Extract the [x, y] coordinate from the center of the cell holding the provided text.  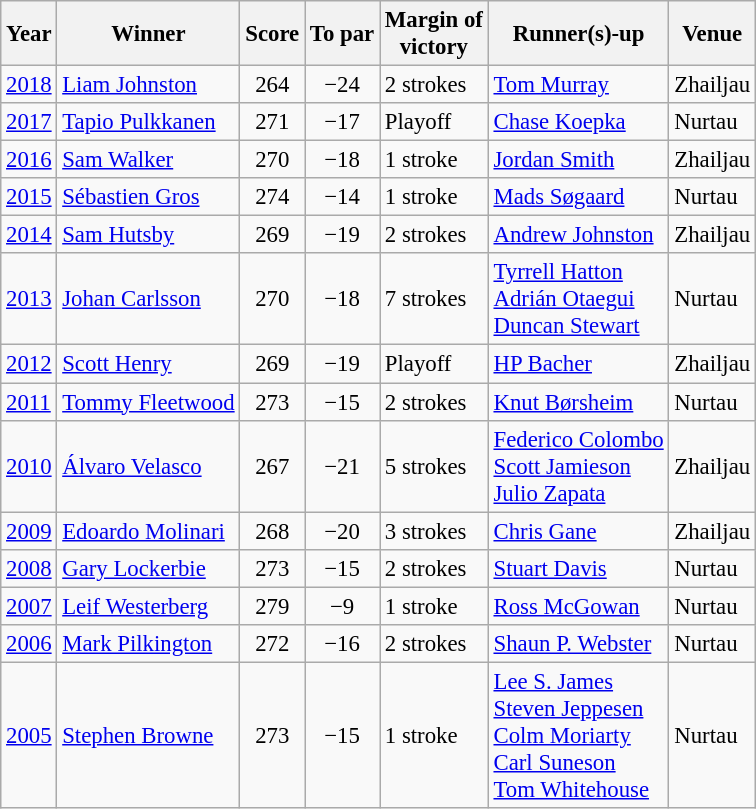
Ross McGowan [578, 606]
Sam Walker [148, 160]
Tommy Fleetwood [148, 402]
5 strokes [434, 466]
268 [272, 531]
Liam Johnston [148, 85]
Álvaro Velasco [148, 466]
Venue [712, 34]
Mads Søgaard [578, 197]
2016 [29, 160]
Scott Henry [148, 364]
271 [272, 122]
Sébastien Gros [148, 197]
264 [272, 85]
Stephen Browne [148, 735]
−14 [342, 197]
2011 [29, 402]
Chris Gane [578, 531]
2009 [29, 531]
279 [272, 606]
7 strokes [434, 300]
272 [272, 644]
−24 [342, 85]
Year [29, 34]
Tom Murray [578, 85]
2010 [29, 466]
Score [272, 34]
−20 [342, 531]
Tapio Pulkkanen [148, 122]
2017 [29, 122]
−16 [342, 644]
3 strokes [434, 531]
Edoardo Molinari [148, 531]
2014 [29, 235]
2005 [29, 735]
2018 [29, 85]
Jordan Smith [578, 160]
Runner(s)-up [578, 34]
Sam Hutsby [148, 235]
To par [342, 34]
2015 [29, 197]
Andrew Johnston [578, 235]
Lee S. James Steven Jeppesen Colm Moriarty Carl Suneson Tom Whitehouse [578, 735]
Knut Børsheim [578, 402]
Federico Colombo Scott Jamieson Julio Zapata [578, 466]
Tyrrell Hatton Adrián Otaegui Duncan Stewart [578, 300]
Shaun P. Webster [578, 644]
Leif Westerberg [148, 606]
2012 [29, 364]
Chase Koepka [578, 122]
267 [272, 466]
−17 [342, 122]
2013 [29, 300]
Mark Pilkington [148, 644]
Johan Carlsson [148, 300]
2007 [29, 606]
HP Bacher [578, 364]
2006 [29, 644]
−21 [342, 466]
Gary Lockerbie [148, 568]
−9 [342, 606]
2008 [29, 568]
Stuart Davis [578, 568]
Winner [148, 34]
Margin ofvictory [434, 34]
274 [272, 197]
